Identify which cell holds the provided text, then report its [x, y] central coordinate. 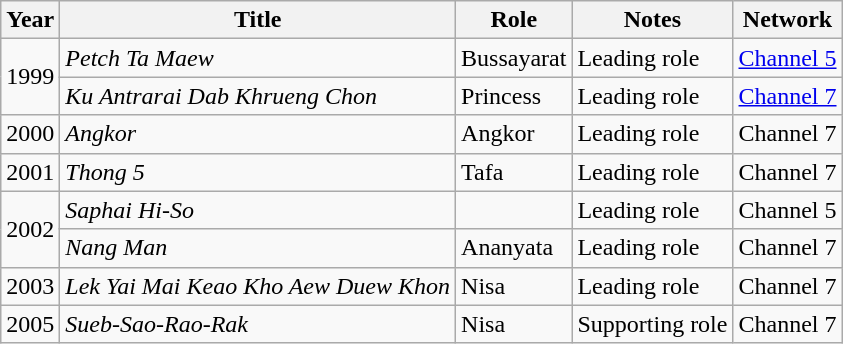
Ku Antrarai Dab Khrueng Chon [258, 96]
Nang Man [258, 248]
Year [30, 20]
Sueb-Sao-Rao-Rak [258, 324]
Saphai Hi-So [258, 210]
1999 [30, 77]
2003 [30, 286]
Princess [514, 96]
Title [258, 20]
Thong 5 [258, 172]
Network [788, 20]
Lek Yai Mai Keao Kho Aew Duew Khon [258, 286]
Ananyata [514, 248]
2000 [30, 134]
Petch Ta Maew [258, 58]
Notes [652, 20]
2001 [30, 172]
2005 [30, 324]
2002 [30, 229]
Bussayarat [514, 58]
Supporting role [652, 324]
Tafa [514, 172]
Role [514, 20]
